Return (x, y) of the center of cell containing provided text 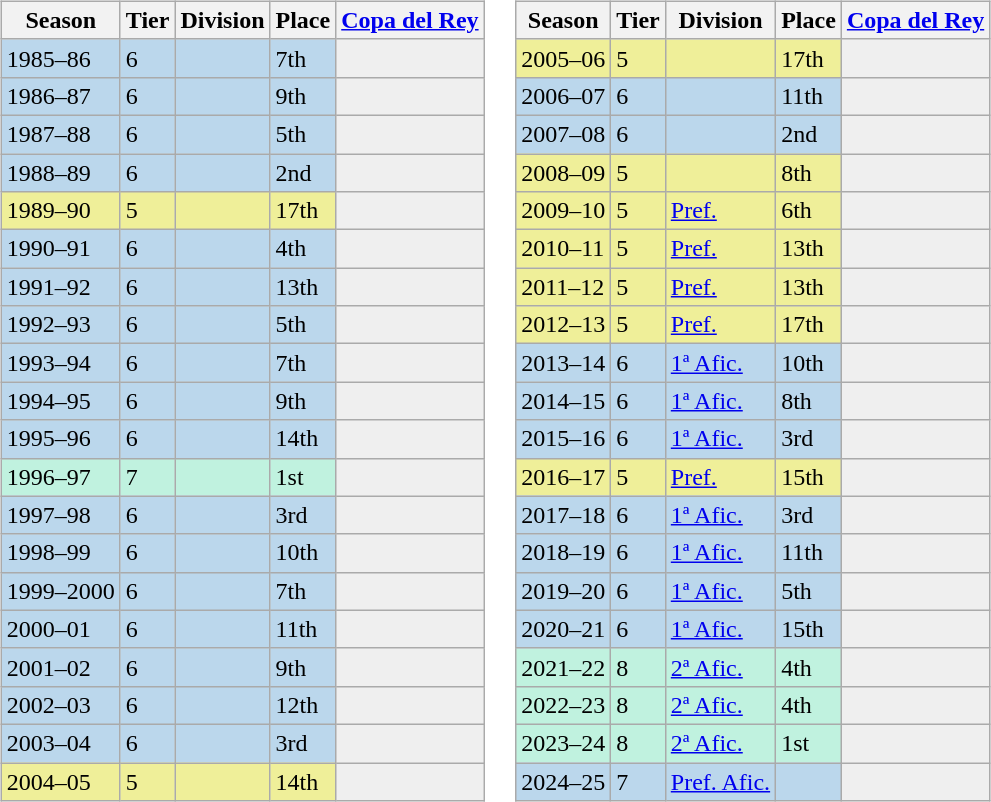
1996–97 (60, 477)
12th (303, 705)
2019–20 (564, 591)
1994–95 (60, 401)
2011–12 (564, 287)
2009–10 (564, 211)
2015–16 (564, 439)
1998–99 (60, 553)
2001–02 (60, 667)
2013–14 (564, 363)
2006–07 (564, 96)
2020–21 (564, 629)
2016–17 (564, 477)
2004–05 (60, 781)
2010–11 (564, 249)
2012–13 (564, 325)
Pref. Afic. (720, 781)
1990–91 (60, 249)
1992–93 (60, 325)
1988–89 (60, 173)
2022–23 (564, 705)
1985–86 (60, 58)
1995–96 (60, 439)
1999–2000 (60, 591)
2000–01 (60, 629)
2014–15 (564, 401)
2002–03 (60, 705)
1987–88 (60, 134)
6th (809, 211)
2017–18 (564, 515)
2007–08 (564, 134)
2005–06 (564, 58)
1989–90 (60, 211)
2023–24 (564, 743)
2003–04 (60, 743)
1997–98 (60, 515)
2021–22 (564, 667)
1991–92 (60, 287)
2024–25 (564, 781)
1986–87 (60, 96)
1993–94 (60, 363)
2008–09 (564, 173)
2018–19 (564, 553)
